Identify which cell holds the provided text, then report its [X, Y] central coordinate. 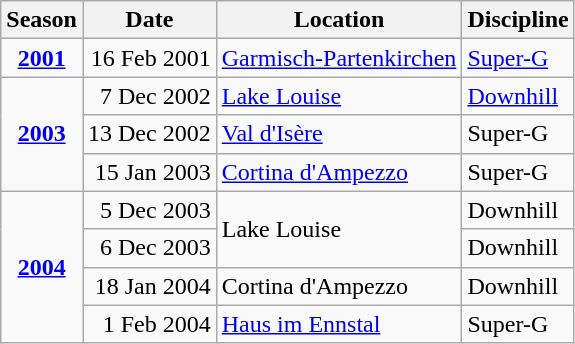
Date [149, 20]
Location [339, 20]
1 Feb 2004 [149, 324]
Garmisch-Partenkirchen [339, 58]
6 Dec 2003 [149, 248]
Season [42, 20]
Discipline [518, 20]
2001 [42, 58]
2003 [42, 134]
5 Dec 2003 [149, 210]
13 Dec 2002 [149, 134]
18 Jan 2004 [149, 286]
7 Dec 2002 [149, 96]
Haus im Ennstal [339, 324]
16 Feb 2001 [149, 58]
Val d'Isère [339, 134]
2004 [42, 267]
15 Jan 2003 [149, 172]
